Output the [X, Y] coordinate of the center of the cell containing the given text.  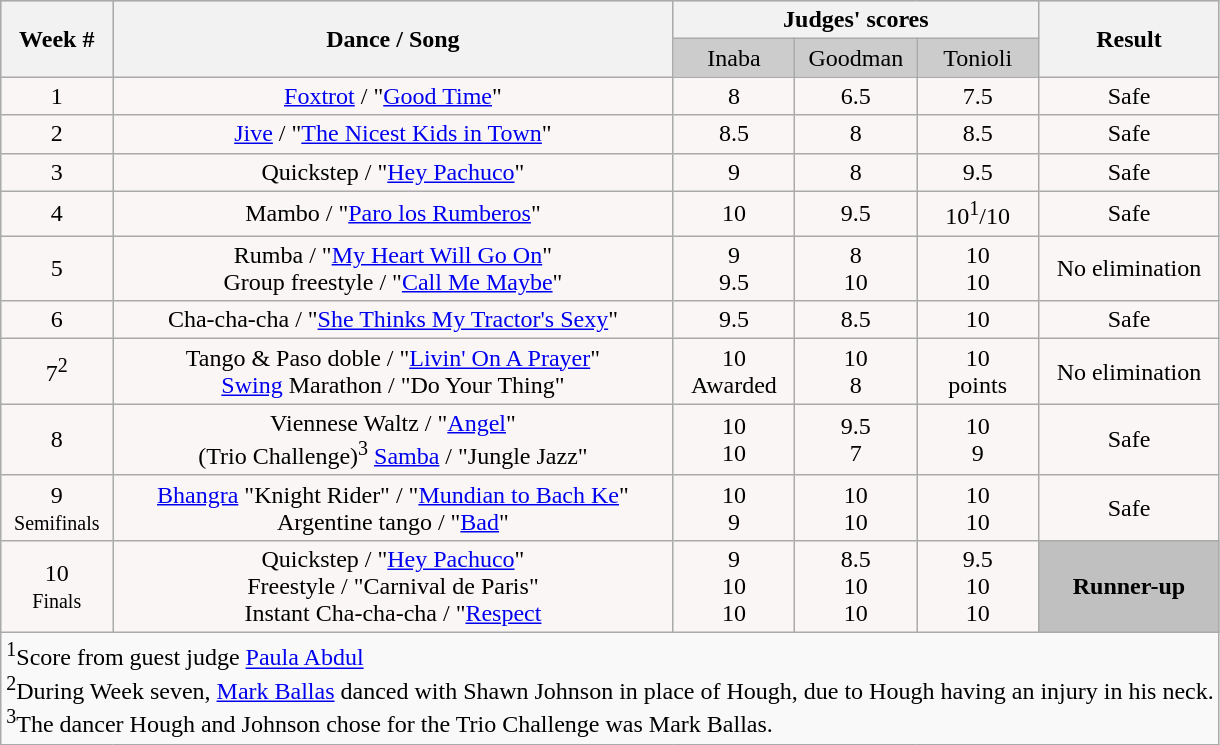
10Finals [57, 586]
Result [1130, 39]
7.5 [978, 96]
4 [57, 214]
99.5 [734, 268]
Bhangra "Knight Rider" / "Mundian to Bach Ke"Argentine tango / "Bad" [393, 508]
72 [57, 372]
Cha-cha-cha / "She Thinks My Tractor's Sexy" [393, 320]
10points [978, 372]
Quickstep / "Hey Pachuco" [393, 172]
Dance / Song [393, 39]
Inaba [734, 58]
Judges' scores [856, 20]
91010 [734, 586]
9 [734, 172]
101/10 [978, 214]
6 [57, 320]
Quickstep / "Hey Pachuco"Freestyle / "Carnival de Paris"Instant Cha-cha-cha / "Respect [393, 586]
9.51010 [978, 586]
9.57 [856, 440]
2 [57, 134]
Foxtrot / "Good Time" [393, 96]
8.51010 [856, 586]
Jive / "The Nicest Kids in Town" [393, 134]
10Awarded [734, 372]
Goodman [856, 58]
810 [856, 268]
Runner-up [1130, 586]
Tonioli [978, 58]
3 [57, 172]
Rumba / "My Heart Will Go On"Group freestyle / "Call Me Maybe" [393, 268]
9Semifinals [57, 508]
108 [856, 372]
Tango & Paso doble / "Livin' On A Prayer"Swing Marathon / "Do Your Thing" [393, 372]
Viennese Waltz / "Angel"(Trio Challenge)3 Samba / "Jungle Jazz" [393, 440]
Mambo / "Paro los Rumberos" [393, 214]
Week # [57, 39]
5 [57, 268]
6.5 [856, 96]
1 [57, 96]
